Return (x, y) of the center of cell containing provided text 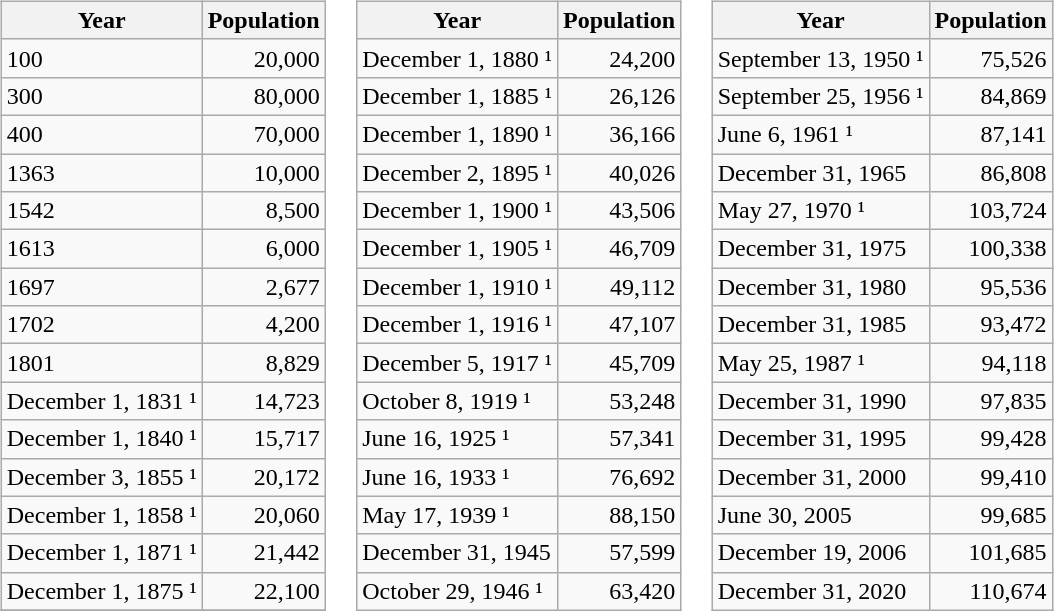
December 2, 1895 ¹ (458, 173)
4,200 (264, 325)
December 1, 1890 ¹ (458, 134)
76,692 (620, 477)
20,172 (264, 477)
December 31, 1980 (820, 287)
December 31, 2000 (820, 477)
45,709 (620, 363)
49,112 (620, 287)
26,126 (620, 96)
46,709 (620, 249)
57,599 (620, 553)
110,674 (990, 591)
95,536 (990, 287)
84,869 (990, 96)
8,500 (264, 211)
December 31, 1975 (820, 249)
24,200 (620, 58)
10,000 (264, 173)
14,723 (264, 401)
December 1, 1905 ¹ (458, 249)
43,506 (620, 211)
June 6, 1961 ¹ (820, 134)
86,808 (990, 173)
15,717 (264, 439)
December 1, 1858 ¹ (102, 515)
December 5, 1917 ¹ (458, 363)
June 16, 1933 ¹ (458, 477)
63,420 (620, 591)
100,338 (990, 249)
22,100 (264, 591)
December 1, 1880 ¹ (458, 58)
87,141 (990, 134)
December 31, 1985 (820, 325)
400 (102, 134)
December 31, 1995 (820, 439)
40,026 (620, 173)
101,685 (990, 553)
December 1, 1831 ¹ (102, 401)
May 27, 1970 ¹ (820, 211)
1613 (102, 249)
21,442 (264, 553)
103,724 (990, 211)
1542 (102, 211)
December 31, 1945 (458, 553)
1801 (102, 363)
99,410 (990, 477)
December 1, 1871 ¹ (102, 553)
2,677 (264, 287)
88,150 (620, 515)
December 31, 1965 (820, 173)
57,341 (620, 439)
1697 (102, 287)
47,107 (620, 325)
1363 (102, 173)
8,829 (264, 363)
May 17, 1939 ¹ (458, 515)
6,000 (264, 249)
1702 (102, 325)
20,060 (264, 515)
94,118 (990, 363)
June 30, 2005 (820, 515)
70,000 (264, 134)
97,835 (990, 401)
May 25, 1987 ¹ (820, 363)
September 13, 1950 ¹ (820, 58)
December 1, 1840 ¹ (102, 439)
20,000 (264, 58)
99,685 (990, 515)
December 31, 2020 (820, 591)
December 1, 1900 ¹ (458, 211)
December 3, 1855 ¹ (102, 477)
300 (102, 96)
36,166 (620, 134)
53,248 (620, 401)
December 19, 2006 (820, 553)
December 1, 1875 ¹ (102, 591)
December 1, 1916 ¹ (458, 325)
93,472 (990, 325)
October 8, 1919 ¹ (458, 401)
December 1, 1910 ¹ (458, 287)
September 25, 1956 ¹ (820, 96)
75,526 (990, 58)
100 (102, 58)
December 31, 1990 (820, 401)
October 29, 1946 ¹ (458, 591)
December 1, 1885 ¹ (458, 96)
80,000 (264, 96)
99,428 (990, 439)
June 16, 1925 ¹ (458, 439)
